Scan for the cell matching the given text and deliver its [X, Y] coordinate at center. 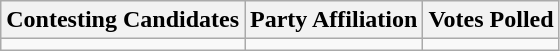
Contesting Candidates [123, 20]
Party Affiliation [334, 20]
Votes Polled [491, 20]
